Capture the cell that displays the provided text and extract its (X, Y) central coordinate. 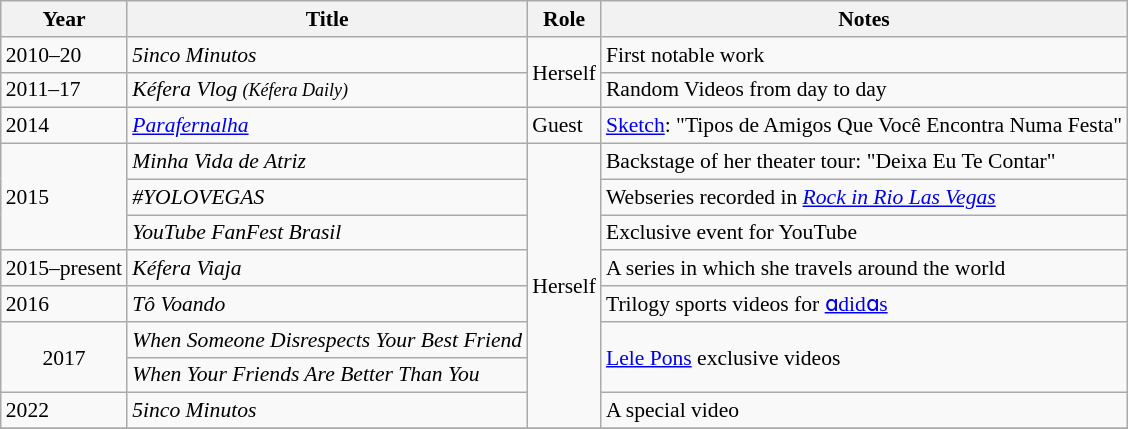
Sketch: "Tipos de Amigos Que Você Encontra Numa Festa" (864, 126)
Guest (564, 126)
#YOLOVEGAS (327, 197)
YouTube FanFest Brasil (327, 233)
2014 (64, 126)
Trilogy sports videos for ɑdidɑs (864, 304)
Minha Vida de Atriz (327, 162)
Random Videos from day to day (864, 90)
2010–20 (64, 55)
2015 (64, 198)
Kéfera Vlog (Kéfera Daily) (327, 90)
2017 (64, 358)
2022 (64, 411)
2011–17 (64, 90)
A special video (864, 411)
Title (327, 19)
First notable work (864, 55)
Backstage of her theater tour: "Deixa Eu Te Contar" (864, 162)
Tô Voando (327, 304)
When Someone Disrespects Your Best Friend (327, 340)
Exclusive event for YouTube (864, 233)
Role (564, 19)
Notes (864, 19)
2015–present (64, 269)
2016 (64, 304)
When Your Friends Are Better Than You (327, 375)
Webseries recorded in Rock in Rio Las Vegas (864, 197)
Kéfera Viaja (327, 269)
A series in which she travels around the world (864, 269)
Year (64, 19)
Lele Pons exclusive videos (864, 358)
Parafernalha (327, 126)
